From the cell containing the given text, extract its center point as (x, y) coordinate. 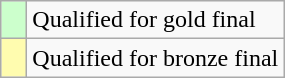
Qualified for gold final (156, 20)
Qualified for bronze final (156, 58)
